From the cell containing the given text, extract its center point as (X, Y) coordinate. 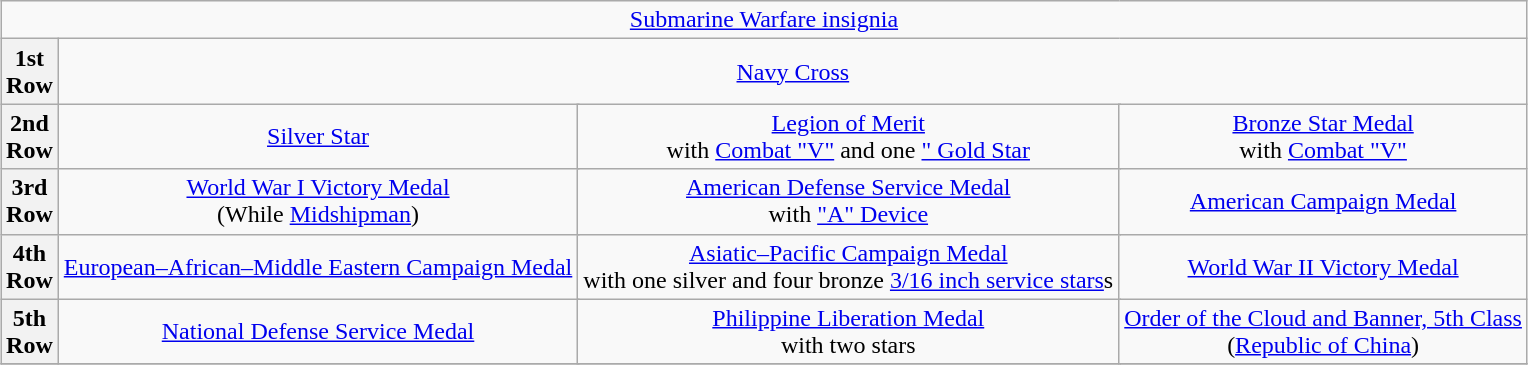
World War I Victory Medal(While Midshipman) (318, 202)
1st Row (30, 72)
Asiatic–Pacific Campaign Medal with one silver and four bronze 3/16 inch service starss (848, 266)
3rd Row (30, 202)
Silver Star (318, 136)
Order of the Cloud and Banner, 5th Class (Republic of China) (1324, 332)
American Campaign Medal (1324, 202)
European–African–Middle Eastern Campaign Medal (318, 266)
Bronze Star Medal with Combat "V" (1324, 136)
American Defense Service Medal with "A" Device (848, 202)
Submarine Warfare insignia (764, 20)
Legion of Merit with Combat "V" and one " Gold Star (848, 136)
5th Row (30, 332)
4th Row (30, 266)
National Defense Service Medal (318, 332)
Navy Cross (792, 72)
2nd Row (30, 136)
World War II Victory Medal (1324, 266)
Philippine Liberation Medal with two stars (848, 332)
